Locate the cell with the specified text and output its (X, Y) center coordinate. 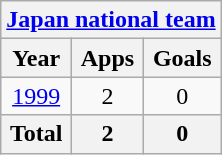
Apps (108, 58)
Japan national team (111, 20)
Total (36, 134)
1999 (36, 96)
Goals (182, 58)
Year (36, 58)
